Identify which cell holds the provided text, then report its [X, Y] central coordinate. 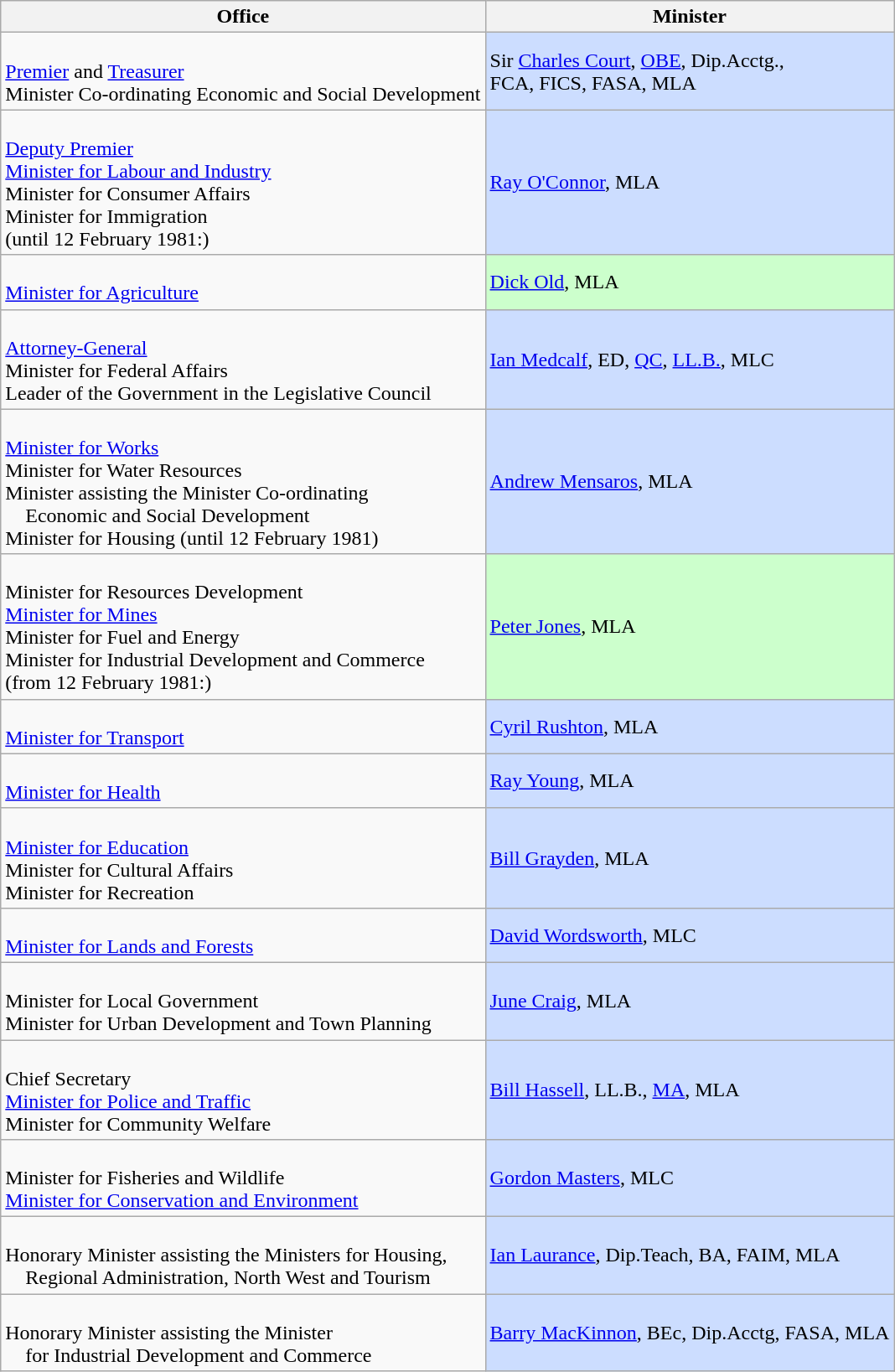
Office [243, 17]
Dick Old, MLA [690, 282]
Minister for Education Minister for Cultural Affairs Minister for Recreation [243, 858]
Bill Grayden, MLA [690, 858]
Andrew Mensaros, MLA [690, 481]
Ray Young, MLA [690, 781]
Bill Hassell, LL.B., MA, MLA [690, 1090]
Barry MacKinnon, BEc, Dip.Acctg, FASA, MLA [690, 1333]
Minister for Agriculture [243, 282]
David Wordsworth, MLC [690, 935]
Ian Laurance, Dip.Teach, BA, FAIM, MLA [690, 1256]
Ian Medcalf, ED, QC, LL.B., MLC [690, 359]
Ray O'Connor, MLA [690, 183]
Minister [690, 17]
Minister for Local Government Minister for Urban Development and Town Planning [243, 1001]
Minister for Fisheries and Wildlife Minister for Conservation and Environment [243, 1178]
Gordon Masters, MLC [690, 1178]
Deputy Premier Minister for Labour and Industry Minister for Consumer Affairs Minister for Immigration(until 12 February 1981:) [243, 183]
Chief Secretary Minister for Police and Traffic Minister for Community Welfare [243, 1090]
Cyril Rushton, MLA [690, 726]
Peter Jones, MLA [690, 627]
Honorary Minister assisting the Ministers for Housing, Regional Administration, North West and Tourism [243, 1256]
Premier and Treasurer Minister Co-ordinating Economic and Social Development [243, 71]
Sir Charles Court, OBE, Dip.Acctg.,FCA, FICS, FASA, MLA [690, 71]
Minister for Health [243, 781]
Honorary Minister assisting the Minister for Industrial Development and Commerce [243, 1333]
Minister for Lands and Forests [243, 935]
Attorney-General Minister for Federal Affairs Leader of the Government in the Legislative Council [243, 359]
June Craig, MLA [690, 1001]
Minister for Transport [243, 726]
